Detect which cell encompasses the target text, then output its [x, y] center coordinate. 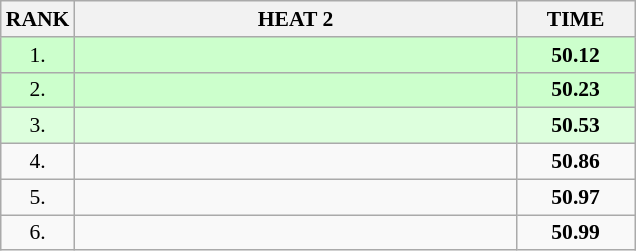
3. [38, 126]
TIME [576, 19]
1. [38, 55]
50.53 [576, 126]
50.12 [576, 55]
50.99 [576, 233]
RANK [38, 19]
50.86 [576, 162]
50.97 [576, 197]
6. [38, 233]
4. [38, 162]
5. [38, 197]
HEAT 2 [295, 19]
2. [38, 90]
50.23 [576, 90]
